Detect which cell encompasses the target text, then output its [X, Y] center coordinate. 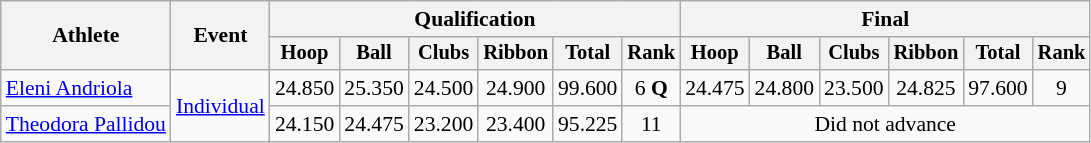
Individual [220, 106]
Did not advance [885, 124]
24.150 [304, 124]
11 [651, 124]
24.900 [516, 88]
Athlete [86, 36]
6 Q [651, 88]
23.400 [516, 124]
Event [220, 36]
Qualification [475, 19]
95.225 [588, 124]
24.825 [926, 88]
9 [1062, 88]
24.850 [304, 88]
23.200 [444, 124]
25.350 [374, 88]
99.600 [588, 88]
24.500 [444, 88]
Theodora Pallidou [86, 124]
97.600 [998, 88]
24.800 [784, 88]
Eleni Andriola [86, 88]
23.500 [854, 88]
Final [885, 19]
